Detect which cell encompasses the target text, then output its [X, Y] center coordinate. 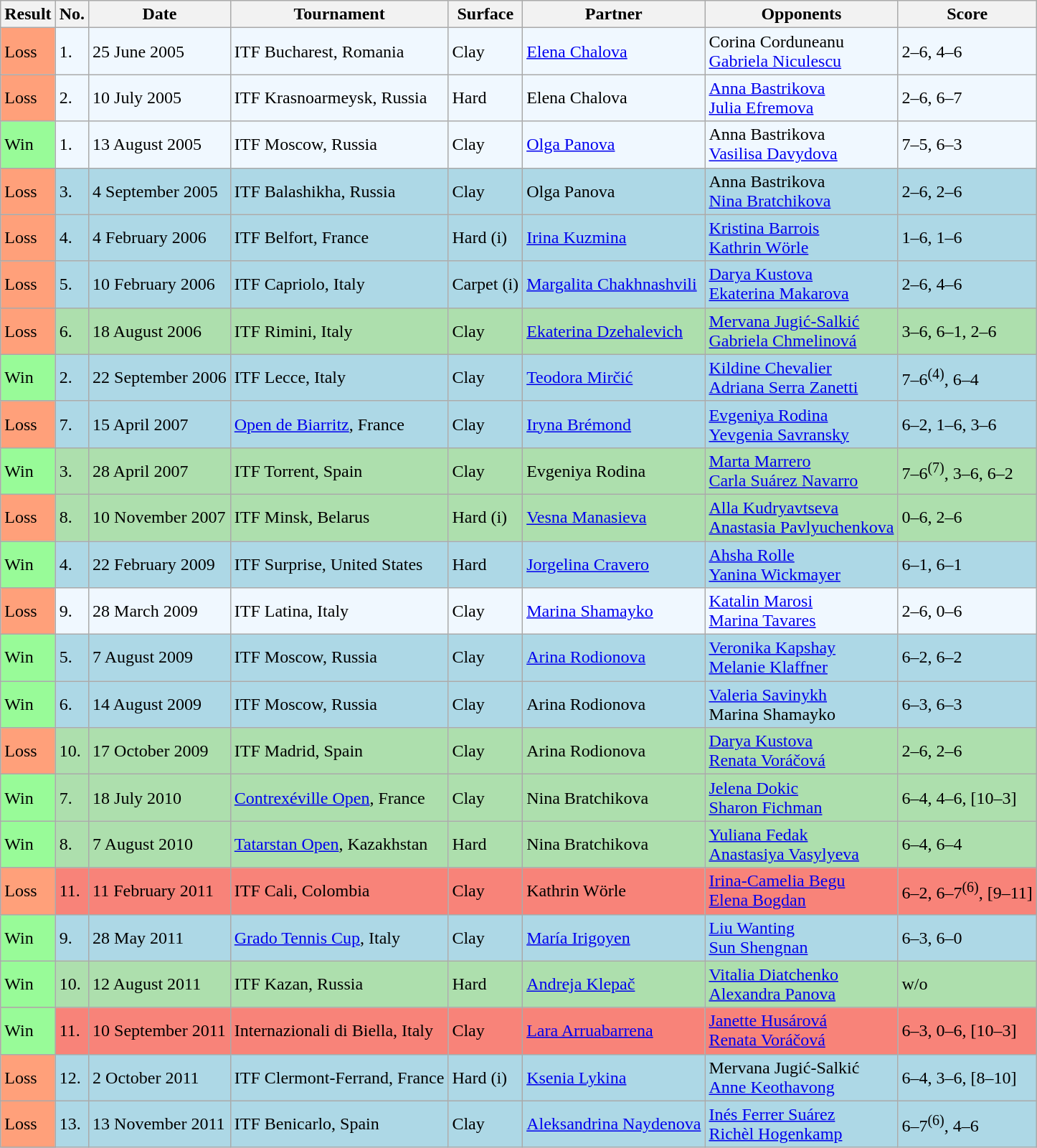
6–2, 6–2 [967, 658]
ITF Lecce, Italy [339, 377]
Anna Bastrikova Vasilisa Davydova [802, 145]
12 August 2011 [160, 984]
Marta Marrero Carla Suárez Navarro [802, 470]
ITF Krasnoarmeysk, Russia [339, 98]
6–3, 6–3 [967, 704]
10 November 2007 [160, 518]
Margalita Chakhnashvili [614, 284]
Iryna Brémond [614, 424]
10 July 2005 [160, 98]
13 August 2005 [160, 145]
6–4, 4–6, [10–3] [967, 797]
7 August 2009 [160, 658]
Katalin Marosi Marina Tavares [802, 611]
12. [72, 1077]
ITF Rimini, Italy [339, 331]
Irina-Camelia Begu Elena Bogdan [802, 891]
Ksenia Lykina [614, 1077]
3–6, 6–1, 2–6 [967, 331]
6–1, 6–1 [967, 564]
Teodora Mirčić [614, 377]
Anna Bastrikova Julia Efremova [802, 98]
6–4, 3–6, [8–10] [967, 1077]
ITF Kazan, Russia [339, 984]
ITF Madrid, Spain [339, 751]
Tournament [339, 14]
4 September 2005 [160, 191]
ITF Belfort, France [339, 238]
Kildine Chevalier Adriana Serra Zanetti [802, 377]
7 August 2010 [160, 845]
Irina Kuzmina [614, 238]
ITF Torrent, Spain [339, 470]
22 September 2006 [160, 377]
13. [72, 1124]
Vesna Manasieva [614, 518]
Evgeniya Rodina Yevgenia Savransky [802, 424]
2–6, 0–6 [967, 611]
ITF Minsk, Belarus [339, 518]
Ekaterina Dzehalevich [614, 331]
Alla Kudryavtseva Anastasia Pavlyuchenkova [802, 518]
11 February 2011 [160, 891]
Veronika Kapshay Melanie Klaffner [802, 658]
25 June 2005 [160, 52]
Darya Kustova Ekaterina Makarova [802, 284]
ITF Balashikha, Russia [339, 191]
Andreja Klepač [614, 984]
6–4, 6–4 [967, 845]
Grado Tennis Cup, Italy [339, 938]
6–2, 1–6, 3–6 [967, 424]
ITF Surprise, United States [339, 564]
Carpet (i) [486, 284]
10 February 2006 [160, 284]
Kristina Barrois Kathrin Wörle [802, 238]
15 April 2007 [160, 424]
Aleksandrina Naydenova [614, 1124]
No. [72, 14]
18 July 2010 [160, 797]
ITF Latina, Italy [339, 611]
Lara Arruabarrena [614, 1031]
ITF Benicarlo, Spain [339, 1124]
Mervana Jugić-Salkić Gabriela Chmelinová [802, 331]
Jorgelina Cravero [614, 564]
ITF Clermont-Ferrand, France [339, 1077]
Result [28, 14]
6–3, 6–0 [967, 938]
Jelena Dokic Sharon Fichman [802, 797]
10 September 2011 [160, 1031]
28 March 2009 [160, 611]
Vitalia Diatchenko Alexandra Panova [802, 984]
Inés Ferrer Suárez Richèl Hogenkamp [802, 1124]
0–6, 2–6 [967, 518]
18 August 2006 [160, 331]
2 October 2011 [160, 1077]
1–6, 1–6 [967, 238]
Janette Husárová Renata Voráčová [802, 1031]
2–6, 6–7 [967, 98]
Opponents [802, 14]
Date [160, 14]
17 October 2009 [160, 751]
Liu Wanting Sun Shengnan [802, 938]
Partner [614, 14]
7–6(7), 3–6, 6–2 [967, 470]
ITF Cali, Colombia [339, 891]
7–6(4), 6–4 [967, 377]
Corina Corduneanu Gabriela Niculescu [802, 52]
Evgeniya Rodina [614, 470]
ITF Capriolo, Italy [339, 284]
Ahsha Rolle Yanina Wickmayer [802, 564]
Tatarstan Open, Kazakhstan [339, 845]
Kathrin Wörle [614, 891]
28 May 2011 [160, 938]
Darya Kustova Renata Voráčová [802, 751]
22 February 2009 [160, 564]
Marina Shamayko [614, 611]
María Irigoyen [614, 938]
Internazionali di Biella, Italy [339, 1031]
6–7(6), 4–6 [967, 1124]
Mervana Jugić-Salkić Anne Keothavong [802, 1077]
Anna Bastrikova Nina Bratchikova [802, 191]
Score [967, 14]
14 August 2009 [160, 704]
Surface [486, 14]
6–3, 0–6, [10–3] [967, 1031]
Open de Biarritz, France [339, 424]
w/o [967, 984]
Yuliana Fedak Anastasiya Vasylyeva [802, 845]
Valeria Savinykh Marina Shamayko [802, 704]
4 February 2006 [160, 238]
28 April 2007 [160, 470]
7–5, 6–3 [967, 145]
6–2, 6–7(6), [9–11] [967, 891]
Contrexéville Open, France [339, 797]
13 November 2011 [160, 1124]
ITF Bucharest, Romania [339, 52]
